Return [x, y] of the center of cell containing provided text 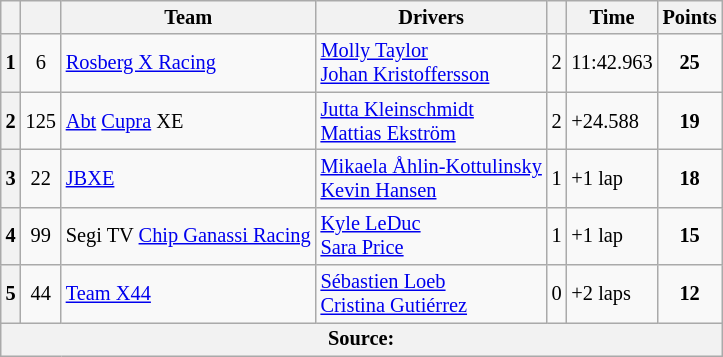
+2 laps [612, 294]
11:42.963 [612, 63]
Mikaela Åhlin-Kottulinsky Kevin Hansen [432, 178]
5 [11, 294]
Rosberg X Racing [188, 63]
Sébastien Loeb Cristina Gutiérrez [432, 294]
Time [612, 17]
Source: [362, 339]
3 [11, 178]
4 [11, 236]
+24.588 [612, 121]
125 [41, 121]
99 [41, 236]
18 [690, 178]
Points [690, 17]
15 [690, 236]
Molly Taylor Johan Kristoffersson [432, 63]
12 [690, 294]
Team X44 [188, 294]
Drivers [432, 17]
0 [557, 294]
Segi TV Chip Ganassi Racing [188, 236]
JBXE [188, 178]
19 [690, 121]
Abt Cupra XE [188, 121]
Jutta Kleinschmidt Mattias Ekström [432, 121]
25 [690, 63]
44 [41, 294]
22 [41, 178]
6 [41, 63]
Kyle LeDuc Sara Price [432, 236]
Team [188, 17]
